Return the [X, Y] coordinate for the center point of the cell that contains the specified text.  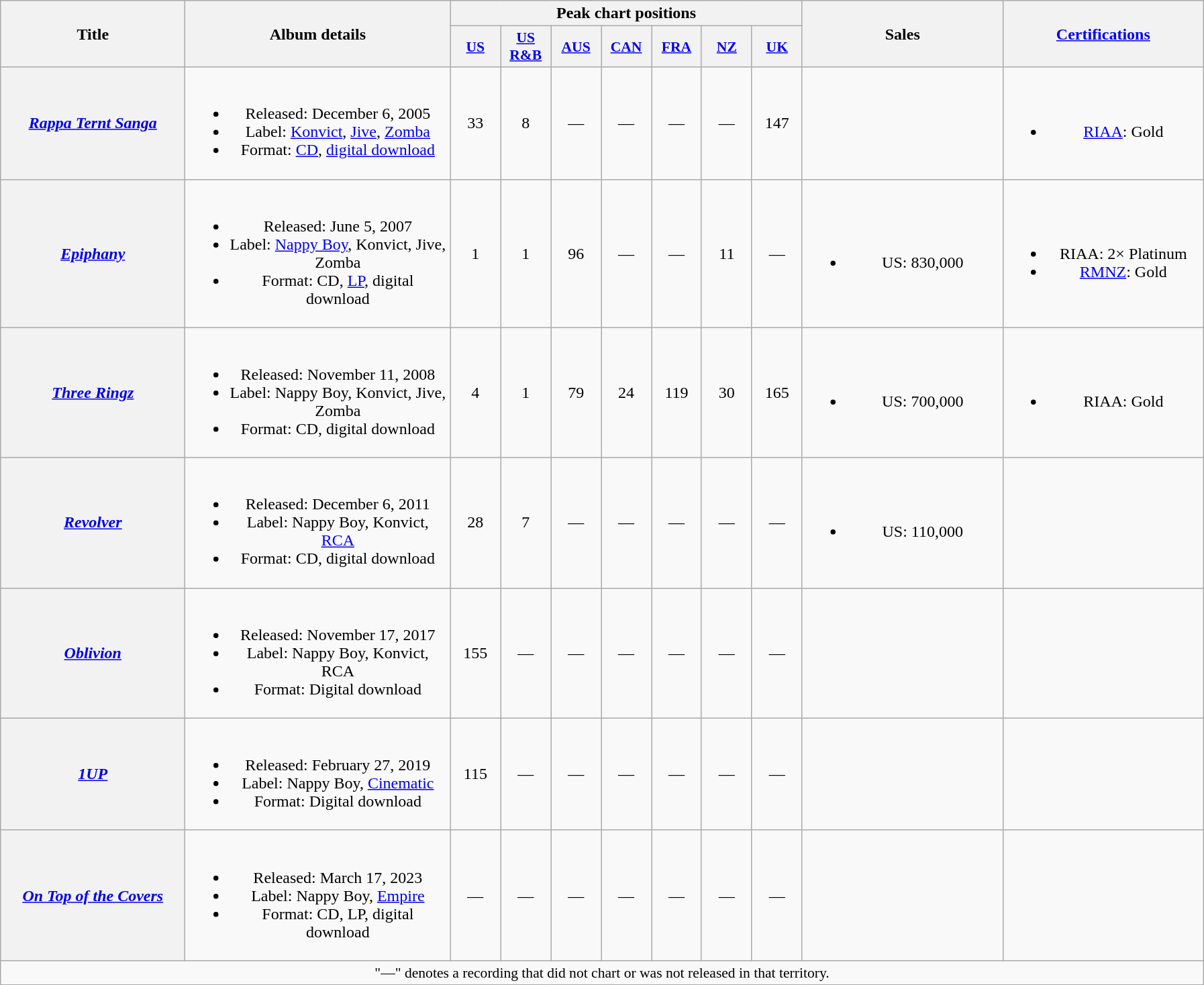
On Top of the Covers [93, 895]
1UP [93, 774]
Title [93, 34]
96 [576, 254]
119 [676, 393]
7 [526, 523]
US R&B [526, 47]
147 [777, 123]
Released: December 6, 2011Label: Nappy Boy, Konvict, RCAFormat: CD, digital download [318, 523]
28 [475, 523]
11 [726, 254]
RIAA: 2× PlatinumRMNZ: Gold [1103, 254]
Revolver [93, 523]
Released: March 17, 2023Label: Nappy Boy, EmpireFormat: CD, LP, digital download [318, 895]
Three Ringz [93, 393]
Released: February 27, 2019Label: Nappy Boy, CinematicFormat: Digital download [318, 774]
US: 700,000 [902, 393]
Certifications [1103, 34]
Peak chart positions [626, 13]
Epiphany [93, 254]
FRA [676, 47]
33 [475, 123]
Released: November 17, 2017Label: Nappy Boy, Konvict, RCAFormat: Digital download [318, 653]
AUS [576, 47]
"—" denotes a recording that did not chart or was not released in that territory. [603, 972]
Album details [318, 34]
US [475, 47]
165 [777, 393]
Released: December 6, 2005Label: Konvict, Jive, ZombaFormat: CD, digital download [318, 123]
Oblivion [93, 653]
30 [726, 393]
8 [526, 123]
79 [576, 393]
NZ [726, 47]
24 [627, 393]
US: 110,000 [902, 523]
155 [475, 653]
CAN [627, 47]
115 [475, 774]
US: 830,000 [902, 254]
Sales [902, 34]
Rappa Ternt Sanga [93, 123]
UK [777, 47]
Released: November 11, 2008Label: Nappy Boy, Konvict, Jive, ZombaFormat: CD, digital download [318, 393]
4 [475, 393]
Released: June 5, 2007Label: Nappy Boy, Konvict, Jive, ZombaFormat: CD, LP, digital download [318, 254]
